Extract the (X, Y) coordinate from the center of the cell holding the provided text.  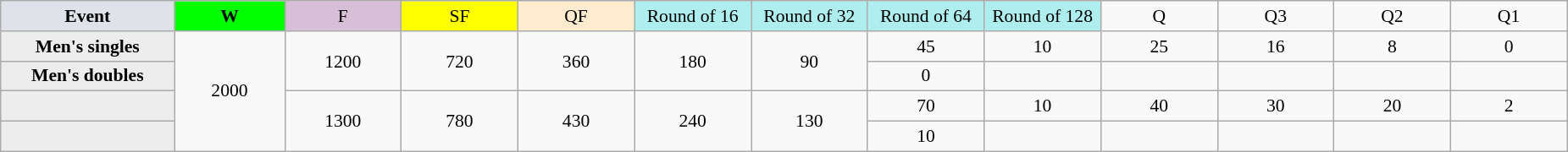
QF (576, 16)
20 (1393, 106)
240 (693, 122)
Round of 32 (809, 16)
1300 (343, 122)
Round of 16 (693, 16)
Event (88, 16)
Men's doubles (88, 76)
F (343, 16)
Q2 (1393, 16)
Round of 64 (926, 16)
70 (926, 106)
1200 (343, 61)
Q3 (1276, 16)
780 (460, 122)
180 (693, 61)
430 (576, 122)
720 (460, 61)
130 (809, 122)
2 (1509, 106)
W (230, 16)
Q (1159, 16)
30 (1276, 106)
Q1 (1509, 16)
SF (460, 16)
360 (576, 61)
16 (1276, 46)
Men's singles (88, 46)
90 (809, 61)
2000 (230, 91)
25 (1159, 46)
40 (1159, 106)
45 (926, 46)
Round of 128 (1043, 16)
8 (1393, 46)
